Scan for the cell matching the given text and deliver its [x, y] coordinate at center. 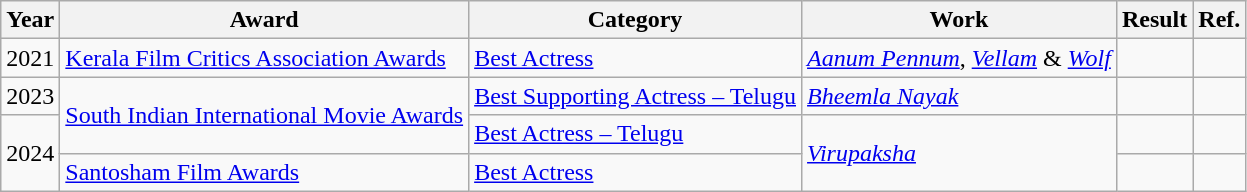
2021 [30, 58]
Category [636, 20]
Result [1154, 20]
South Indian International Movie Awards [264, 115]
2024 [30, 153]
Best Actress – Telugu [636, 134]
Aanum Pennum, Vellam & Wolf [960, 58]
Bheemla Nayak [960, 96]
Year [30, 20]
Award [264, 20]
2023 [30, 96]
Best Supporting Actress – Telugu [636, 96]
Santosham Film Awards [264, 172]
Work [960, 20]
Kerala Film Critics Association Awards [264, 58]
Virupaksha [960, 153]
Ref. [1220, 20]
